Detect which cell encompasses the target text, then output its [x, y] center coordinate. 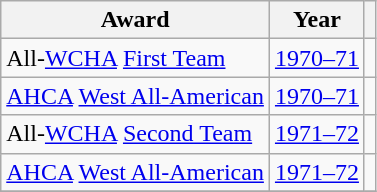
All-WCHA First Team [136, 58]
All-WCHA Second Team [136, 134]
Year [316, 20]
Award [136, 20]
